Find where the given text appears and provide that cell's center as [X, Y] coordinate. 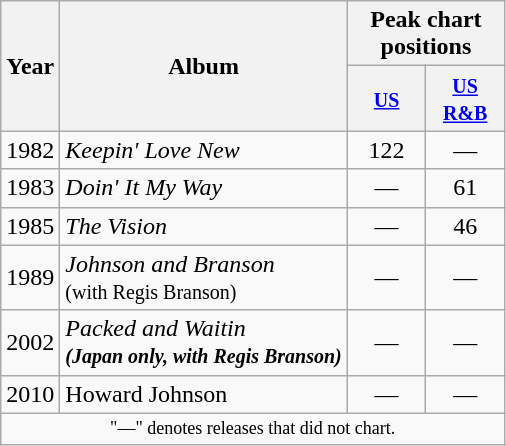
Packed and Waitin (Japan only, with Regis Branson) [204, 342]
Howard Johnson [204, 394]
2002 [30, 342]
Peak chart positions [426, 34]
46 [466, 226]
US [386, 98]
Johnson and Branson (with Regis Branson) [204, 278]
Year [30, 66]
1989 [30, 278]
The Vision [204, 226]
122 [386, 150]
61 [466, 188]
Album [204, 66]
1985 [30, 226]
US R&B [466, 98]
2010 [30, 394]
1983 [30, 188]
Keepin' Love New [204, 150]
Doin' It My Way [204, 188]
1982 [30, 150]
"—" denotes releases that did not chart. [253, 428]
